Determine the [X, Y] coordinate at the center of the cell enclosing the given text.  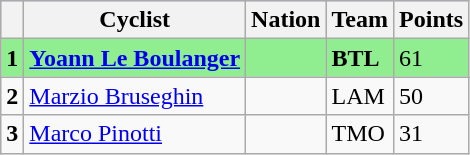
BTL [360, 58]
2 [12, 96]
Points [432, 20]
Marco Pinotti [135, 134]
61 [432, 58]
Cyclist [135, 20]
Team [360, 20]
Yoann Le Boulanger [135, 58]
31 [432, 134]
Marzio Bruseghin [135, 96]
Nation [286, 20]
LAM [360, 96]
50 [432, 96]
TMO [360, 134]
3 [12, 134]
1 [12, 58]
